Detect which cell encompasses the target text, then output its (X, Y) center coordinate. 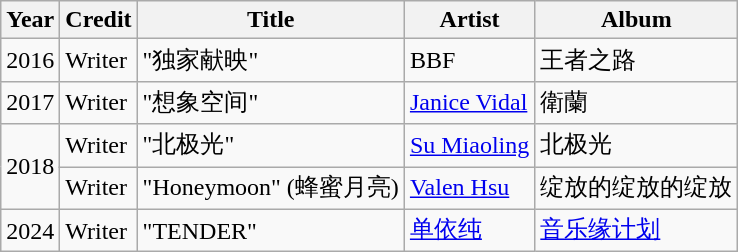
"想象空间" (270, 102)
"Honeymoon" (蜂蜜月亮) (270, 188)
北极光 (636, 146)
Credit (98, 20)
2017 (30, 102)
"北极光" (270, 146)
Janice Vidal (469, 102)
Year (30, 20)
2016 (30, 60)
绽放的绽放的绽放 (636, 188)
衛蘭 (636, 102)
2018 (30, 166)
Su Miaoling (469, 146)
音乐缘计划 (636, 230)
单依纯 (469, 230)
"独家献映" (270, 60)
Valen Hsu (469, 188)
王者之路 (636, 60)
2024 (30, 230)
"TENDER" (270, 230)
Title (270, 20)
Album (636, 20)
Artist (469, 20)
BBF (469, 60)
